Capture the cell that displays the provided text and extract its [x, y] central coordinate. 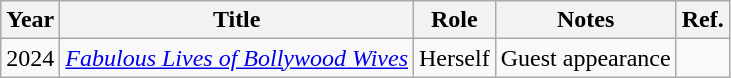
Ref. [702, 20]
Year [30, 20]
Fabulous Lives of Bollywood Wives [237, 58]
Notes [586, 20]
Title [237, 20]
Guest appearance [586, 58]
Role [455, 20]
2024 [30, 58]
Herself [455, 58]
